Return [X, Y] of the center of cell containing provided text 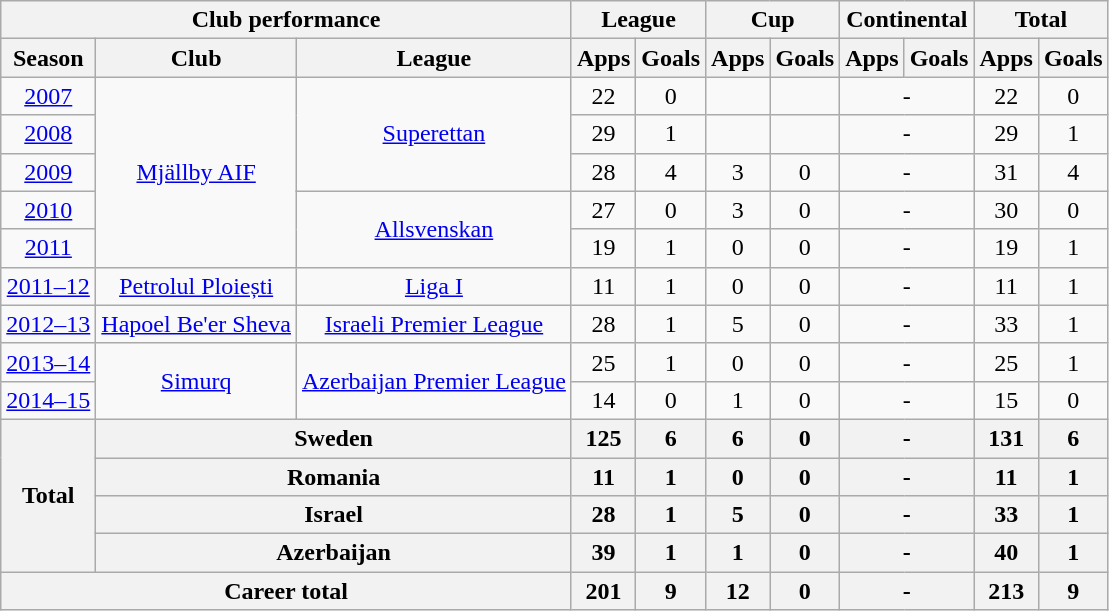
31 [1006, 172]
Liga I [434, 286]
125 [603, 438]
Superettan [434, 134]
Cup [773, 20]
40 [1006, 553]
Continental [907, 20]
12 [738, 591]
Azerbaijan Premier League [434, 381]
213 [1006, 591]
Sweden [334, 438]
2012–13 [48, 324]
2007 [48, 96]
2014–15 [48, 400]
30 [1006, 210]
Season [48, 58]
Petrolul Ploiești [196, 286]
131 [1006, 438]
Club [196, 58]
39 [603, 553]
15 [1006, 400]
Simurq [196, 381]
2009 [48, 172]
Hapoel Be'er Sheva [196, 324]
201 [603, 591]
Azerbaijan [334, 553]
2011–12 [48, 286]
14 [603, 400]
Allsvenskan [434, 229]
27 [603, 210]
Career total [286, 591]
Israeli Premier League [434, 324]
Romania [334, 477]
Club performance [286, 20]
2011 [48, 248]
Israel [334, 515]
Mjällby AIF [196, 172]
2010 [48, 210]
2008 [48, 134]
2013–14 [48, 362]
